Provide the (x, y) coordinate of the cell's center where the given text is located.  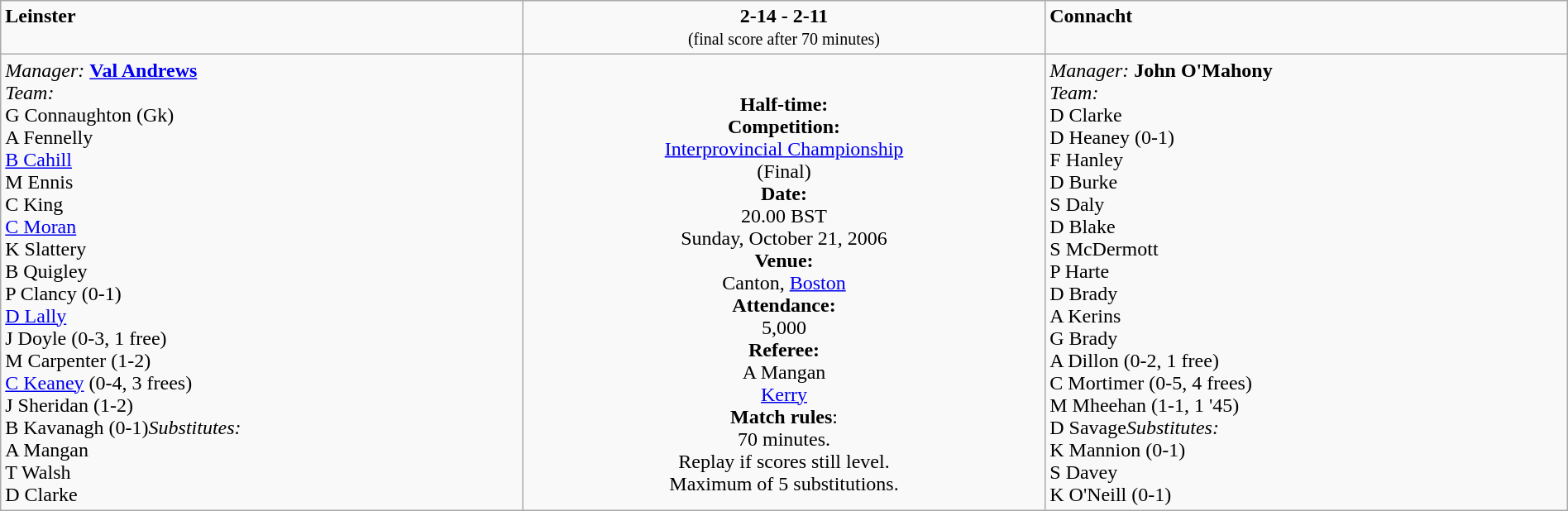
Connacht (1307, 28)
2-14 - 2-11(final score after 70 minutes) (784, 28)
Leinster (262, 28)
